Find where the given text appears and provide that cell's center as [X, Y] coordinate. 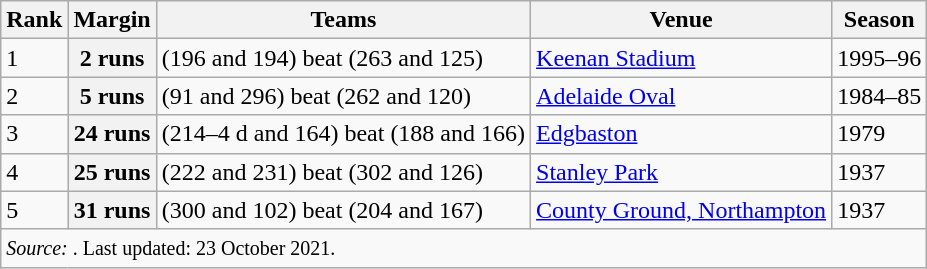
(91 and 296) beat (262 and 120) [343, 96]
Teams [343, 20]
County Ground, Northampton [682, 210]
4 [34, 172]
Season [880, 20]
5 runs [112, 96]
24 runs [112, 134]
(222 and 231) beat (302 and 126) [343, 172]
(300 and 102) beat (204 and 167) [343, 210]
1984–85 [880, 96]
1 [34, 58]
(196 and 194) beat (263 and 125) [343, 58]
2 runs [112, 58]
1979 [880, 134]
31 runs [112, 210]
1995–96 [880, 58]
Adelaide Oval [682, 96]
Rank [34, 20]
3 [34, 134]
Venue [682, 20]
Stanley Park [682, 172]
(214–4 d and 164) beat (188 and 166) [343, 134]
5 [34, 210]
25 runs [112, 172]
Edgbaston [682, 134]
Source: . Last updated: 23 October 2021. [464, 248]
2 [34, 96]
Margin [112, 20]
Keenan Stadium [682, 58]
